Find where the given text appears and provide that cell's center as (x, y) coordinate. 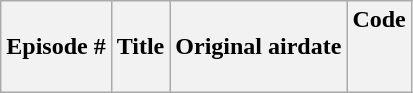
Episode # (56, 47)
Title (140, 47)
Code (379, 47)
Original airdate (258, 47)
